Search for the cell housing the specified text and yield its [X, Y] center coordinate. 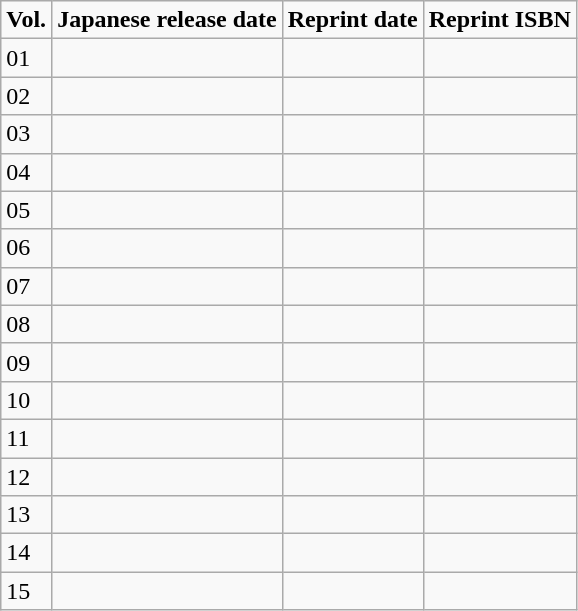
09 [26, 362]
05 [26, 210]
12 [26, 477]
11 [26, 438]
06 [26, 248]
Japanese release date [168, 20]
02 [26, 96]
Reprint ISBN [500, 20]
10 [26, 400]
07 [26, 286]
15 [26, 591]
01 [26, 58]
03 [26, 134]
08 [26, 324]
Vol. [26, 20]
04 [26, 172]
14 [26, 553]
13 [26, 515]
Reprint date [352, 20]
